Provide the [x, y] coordinate of the cell's center where the given text is located.  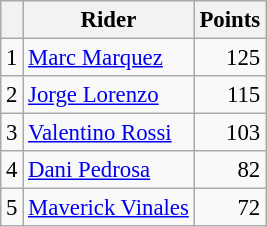
5 [12, 208]
4 [12, 170]
1 [12, 58]
3 [12, 133]
Dani Pedrosa [108, 170]
Maverick Vinales [108, 208]
82 [230, 170]
2 [12, 95]
Points [230, 20]
Marc Marquez [108, 58]
Jorge Lorenzo [108, 95]
72 [230, 208]
125 [230, 58]
103 [230, 133]
Valentino Rossi [108, 133]
Rider [108, 20]
115 [230, 95]
